Capture the cell that displays the provided text and extract its [X, Y] central coordinate. 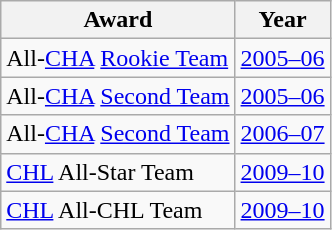
Year [282, 20]
Award [118, 20]
CHL All-Star Team [118, 172]
2006–07 [282, 134]
All-CHA Rookie Team [118, 58]
CHL All-CHL Team [118, 210]
